Find where the given text appears and provide that cell's center as [X, Y] coordinate. 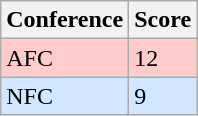
9 [163, 96]
AFC [65, 58]
NFC [65, 96]
12 [163, 58]
Conference [65, 20]
Score [163, 20]
